Scan for the cell matching the given text and deliver its (X, Y) coordinate at center. 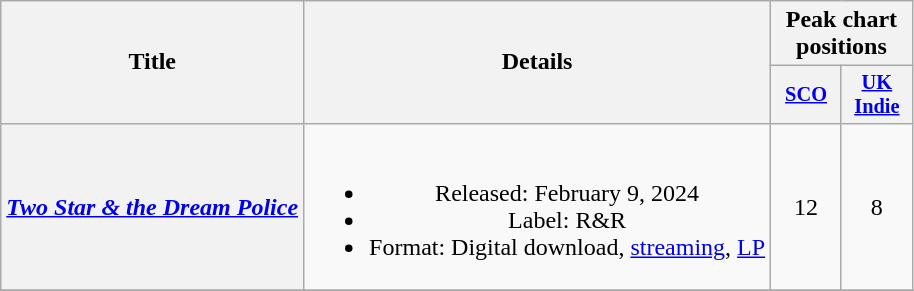
Details (538, 62)
Released: February 9, 2024Label: R&RFormat: Digital download, streaming, LP (538, 206)
Title (152, 62)
8 (876, 206)
Peak chartpositions (842, 34)
UKIndie (876, 95)
SCO (806, 95)
Two Star & the Dream Police (152, 206)
12 (806, 206)
